Return [X, Y] of the center of cell containing provided text 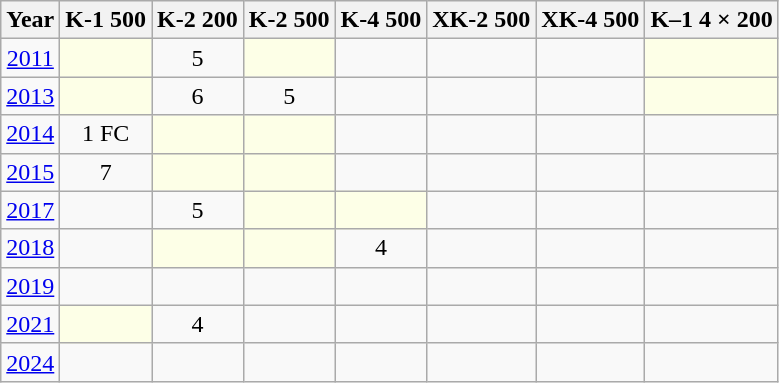
2011 [30, 58]
2013 [30, 96]
1 FC [106, 134]
2018 [30, 248]
2021 [30, 324]
XK-4 500 [590, 20]
K-1 500 [106, 20]
7 [106, 172]
2024 [30, 362]
6 [198, 96]
K–1 4 × 200 [712, 20]
K-2 500 [289, 20]
Year [30, 20]
2014 [30, 134]
2019 [30, 286]
2017 [30, 210]
XK-2 500 [482, 20]
2015 [30, 172]
K-2 200 [198, 20]
K-4 500 [381, 20]
